Extract the [x, y] coordinate from the center of the cell holding the provided text.  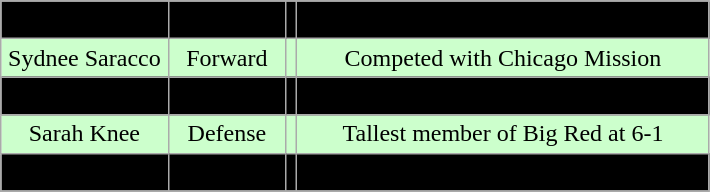
Erin O’Connor [84, 20]
Amelia Boughn [84, 172]
Sarah Knee [84, 134]
Sydnee Saracco [84, 58]
Tallest member of Big Red at 6-1 [503, 134]
Goaltender [227, 172]
Attended Shattuck St. Mary’s [503, 96]
Member of Chicago Young Americans [503, 20]
Morgan McKim [84, 96]
Competed with Chicago Mission [503, 58]
Former member of Mississauga Jr. Chiefs [503, 172]
